Find where the given text appears and provide that cell's center as (X, Y) coordinate. 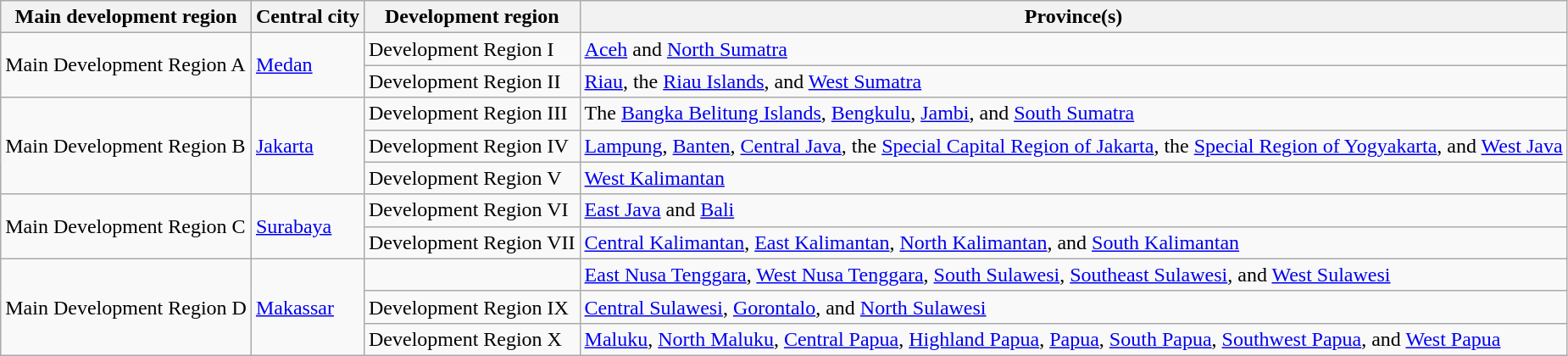
Province(s) (1073, 17)
Development Region VI (471, 210)
Development region (471, 17)
Makassar (307, 307)
Development Region IV (471, 146)
Central Sulawesi, Gorontalo, and North Sulawesi (1073, 307)
Development Region IX (471, 307)
Central Kalimantan, East Kalimantan, North Kalimantan, and South Kalimantan (1073, 242)
Aceh and North Sumatra (1073, 49)
Main Development Region C (126, 226)
Main Development Region A (126, 65)
East Nusa Tenggara, West Nusa Tenggara, South Sulawesi, Southeast Sulawesi, and West Sulawesi (1073, 275)
Central city (307, 17)
Development Region III (471, 114)
Lampung, Banten, Central Java, the Special Capital Region of Jakarta, the Special Region of Yogyakarta, and West Java (1073, 146)
Jakarta (307, 146)
The Bangka Belitung Islands, Bengkulu, Jambi, and South Sumatra (1073, 114)
Surabaya (307, 226)
Medan (307, 65)
Main development region (126, 17)
Development Region II (471, 81)
Development Region X (471, 339)
Development Region VII (471, 242)
Main Development Region B (126, 146)
Riau, the Riau Islands, and West Sumatra (1073, 81)
Maluku, North Maluku, Central Papua, Highland Papua, Papua, South Papua, Southwest Papua, and West Papua (1073, 339)
Development Region V (471, 178)
Main Development Region D (126, 307)
Development Region I (471, 49)
East Java and Bali (1073, 210)
West Kalimantan (1073, 178)
